From the cell containing the given text, extract its center point as [x, y] coordinate. 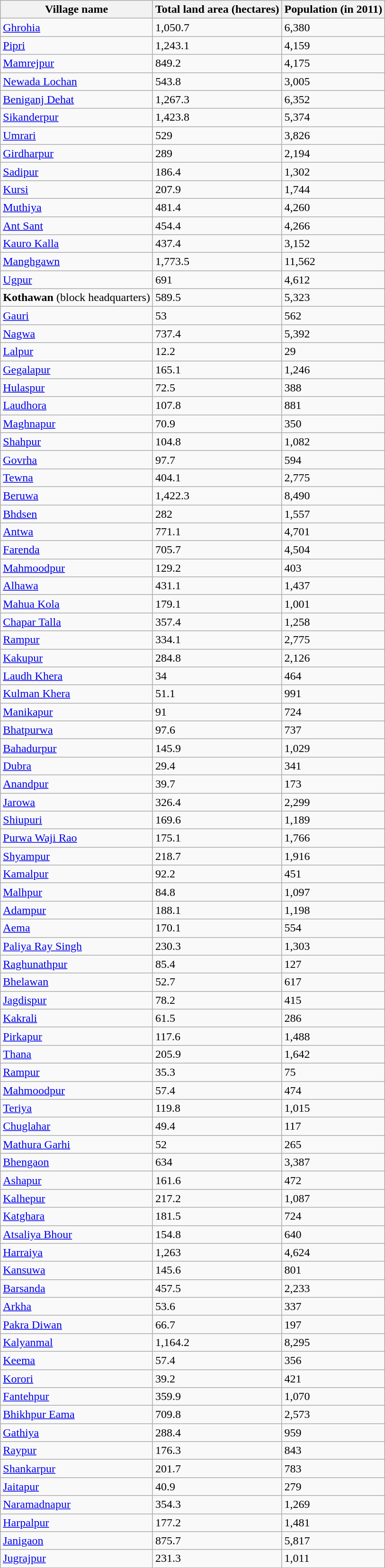
357.4 [217, 622]
Chuglahar [77, 1126]
Ugpur [77, 280]
Mamrejpur [77, 63]
Harpalpur [77, 1523]
334.1 [217, 640]
737.4 [217, 334]
Ant Sant [77, 226]
12.2 [217, 352]
Dubra [77, 766]
Nagwa [77, 334]
875.7 [217, 1541]
Shahpur [77, 442]
1,087 [333, 1198]
11,562 [333, 262]
554 [333, 928]
543.8 [217, 81]
Thana [77, 1054]
Bhatpurwa [77, 730]
Kansuwa [77, 1270]
Laudh Khera [77, 676]
415 [333, 1000]
Shiupuri [77, 820]
35.3 [217, 1072]
594 [333, 460]
4,701 [333, 532]
Tewna [77, 478]
1,011 [333, 1559]
218.7 [217, 856]
3,387 [333, 1162]
474 [333, 1090]
Malhpur [77, 892]
Korori [77, 1379]
Bhengaon [77, 1162]
Bhikhpur Eama [77, 1415]
Teriya [77, 1108]
1,001 [333, 604]
472 [333, 1180]
1,070 [333, 1397]
Katghara [77, 1216]
Barsanda [77, 1288]
1,303 [333, 946]
117 [333, 1126]
881 [333, 406]
Kalhepur [77, 1198]
169.6 [217, 820]
170.1 [217, 928]
634 [217, 1162]
Farenda [77, 550]
Purwa Waji Rao [77, 838]
Aema [77, 928]
52.7 [217, 982]
1,422.3 [217, 496]
2,573 [333, 1415]
359.9 [217, 1397]
161.6 [217, 1180]
589.5 [217, 298]
Kamalpur [77, 874]
991 [333, 694]
265 [333, 1144]
5,374 [333, 117]
2,233 [333, 1288]
457.5 [217, 1288]
2,126 [333, 658]
801 [333, 1270]
783 [333, 1469]
337 [333, 1306]
959 [333, 1433]
388 [333, 388]
53.6 [217, 1306]
Jarowa [77, 802]
Kothawan (block headquarters) [77, 298]
Naramadnapur [77, 1505]
Fantehpur [77, 1397]
2,299 [333, 802]
72.5 [217, 388]
8,295 [333, 1342]
Pirkapur [77, 1036]
Gauri [77, 316]
1,916 [333, 856]
1,766 [333, 838]
451 [333, 874]
Bhelawan [77, 982]
1,082 [333, 442]
Govrha [77, 460]
640 [333, 1234]
Kulman Khera [77, 694]
5,392 [333, 334]
61.5 [217, 1018]
1,744 [333, 189]
186.4 [217, 171]
Beniganj Dehat [77, 99]
4,612 [333, 280]
529 [217, 135]
403 [333, 568]
3,152 [333, 244]
179.1 [217, 604]
1,189 [333, 820]
97.7 [217, 460]
177.2 [217, 1523]
104.8 [217, 442]
145.9 [217, 748]
34 [217, 676]
286 [333, 1018]
8,490 [333, 496]
1,423.8 [217, 117]
709.8 [217, 1415]
4,175 [333, 63]
Sikanderpur [77, 117]
1,050.7 [217, 27]
Jugrajpur [77, 1559]
421 [333, 1379]
Arkha [77, 1306]
4,266 [333, 226]
3,005 [333, 81]
Population (in 2011) [333, 9]
Pipri [77, 45]
Village name [77, 9]
51.1 [217, 694]
431.1 [217, 586]
39.7 [217, 784]
Kauro Kalla [77, 244]
Jagdispur [77, 1000]
1,773.5 [217, 262]
Kursi [77, 189]
341 [333, 766]
288.4 [217, 1433]
691 [217, 280]
1,437 [333, 586]
201.7 [217, 1469]
1,488 [333, 1036]
Alhawa [77, 586]
5,323 [333, 298]
1,269 [333, 1505]
Harraiya [77, 1252]
Anandpur [77, 784]
Umrari [77, 135]
85.4 [217, 964]
127 [333, 964]
737 [333, 730]
Shankarpur [77, 1469]
Manghgawn [77, 262]
2,194 [333, 153]
1,258 [333, 622]
289 [217, 153]
Bahadurpur [77, 748]
464 [333, 676]
Beruwa [77, 496]
97.6 [217, 730]
Muthiya [77, 207]
197 [333, 1324]
1,164.2 [217, 1342]
1,198 [333, 910]
404.1 [217, 478]
Laudhora [77, 406]
Lalpur [77, 352]
1,302 [333, 171]
165.1 [217, 370]
117.6 [217, 1036]
Bhdsen [77, 514]
4,624 [333, 1252]
66.7 [217, 1324]
Gegalapur [77, 370]
91 [217, 712]
1,246 [333, 370]
145.6 [217, 1270]
562 [333, 316]
Janigaon [77, 1541]
Atsaliya Bhour [77, 1234]
173 [333, 784]
771.1 [217, 532]
Mathura Garhi [77, 1144]
175.1 [217, 838]
Sadipur [77, 171]
849.2 [217, 63]
1,481 [333, 1523]
Ashapur [77, 1180]
705.7 [217, 550]
Paliya Ray Singh [77, 946]
1,029 [333, 748]
279 [333, 1487]
Ghrohia [77, 27]
4,260 [333, 207]
217.2 [217, 1198]
188.1 [217, 910]
4,159 [333, 45]
6,380 [333, 27]
84.8 [217, 892]
326.4 [217, 802]
Hulaspur [77, 388]
1,263 [217, 1252]
53 [217, 316]
207.9 [217, 189]
Raypur [77, 1451]
Maghnapur [77, 424]
29 [333, 352]
75 [333, 1072]
Newada Lochan [77, 81]
4,504 [333, 550]
6,352 [333, 99]
181.5 [217, 1216]
78.2 [217, 1000]
437.4 [217, 244]
Adampur [77, 910]
107.8 [217, 406]
Keema [77, 1360]
29.4 [217, 766]
3,826 [333, 135]
40.9 [217, 1487]
Manikapur [77, 712]
92.2 [217, 874]
454.4 [217, 226]
154.8 [217, 1234]
1,243.1 [217, 45]
Total land area (hectares) [217, 9]
1,267.3 [217, 99]
Jaitapur [77, 1487]
230.3 [217, 946]
1,097 [333, 892]
1,557 [333, 514]
282 [217, 514]
Kakrali [77, 1018]
284.8 [217, 658]
Gathiya [77, 1433]
Shyampur [77, 856]
1,015 [333, 1108]
Girdharpur [77, 153]
1,642 [333, 1054]
Chapar Talla [77, 622]
231.3 [217, 1559]
356 [333, 1360]
205.9 [217, 1054]
481.4 [217, 207]
49.4 [217, 1126]
119.8 [217, 1108]
617 [333, 982]
176.3 [217, 1451]
5,817 [333, 1541]
Mahua Kola [77, 604]
Pakra Diwan [77, 1324]
Antwa [77, 532]
Kalyanmal [77, 1342]
350 [333, 424]
52 [217, 1144]
129.2 [217, 568]
Kakupur [77, 658]
70.9 [217, 424]
354.3 [217, 1505]
843 [333, 1451]
Raghunathpur [77, 964]
39.2 [217, 1379]
